Return [X, Y] of the center of cell containing provided text 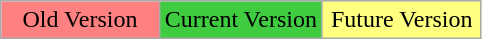
Future Version [401, 20]
Current Version [240, 20]
Old Version [80, 20]
